Find where the given text appears and provide that cell's center as [x, y] coordinate. 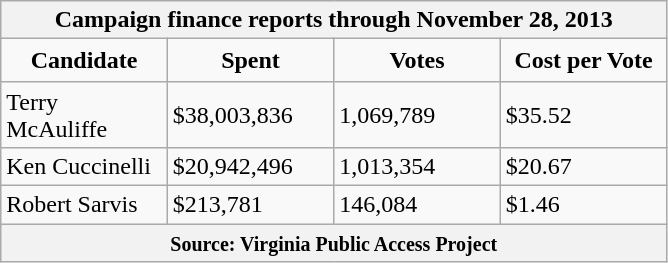
$1.46 [583, 204]
Candidate [84, 61]
Source: Virginia Public Access Project [334, 243]
$35.52 [583, 114]
Ken Cuccinelli [84, 166]
$38,003,836 [250, 114]
$20.67 [583, 166]
$213,781 [250, 204]
Votes [417, 61]
Robert Sarvis [84, 204]
Terry McAuliffe [84, 114]
Cost per Vote [583, 61]
1,013,354 [417, 166]
Campaign finance reports through November 28, 2013 [334, 20]
1,069,789 [417, 114]
Spent [250, 61]
146,084 [417, 204]
$20,942,496 [250, 166]
